From the cell containing the given text, extract its center point as (X, Y) coordinate. 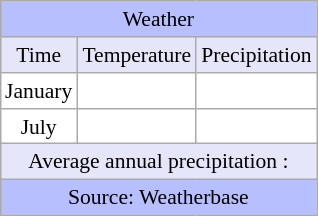
Average annual precipitation : (158, 162)
Weather (158, 19)
Source: Weatherbase (158, 197)
Precipitation (256, 55)
July (38, 126)
Temperature (136, 55)
Time (38, 55)
January (38, 91)
